Return the (X, Y) coordinate for the center point of the cell that contains the specified text.  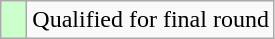
Qualified for final round (151, 20)
